Extract the (x, y) coordinate from the center of the cell holding the provided text.  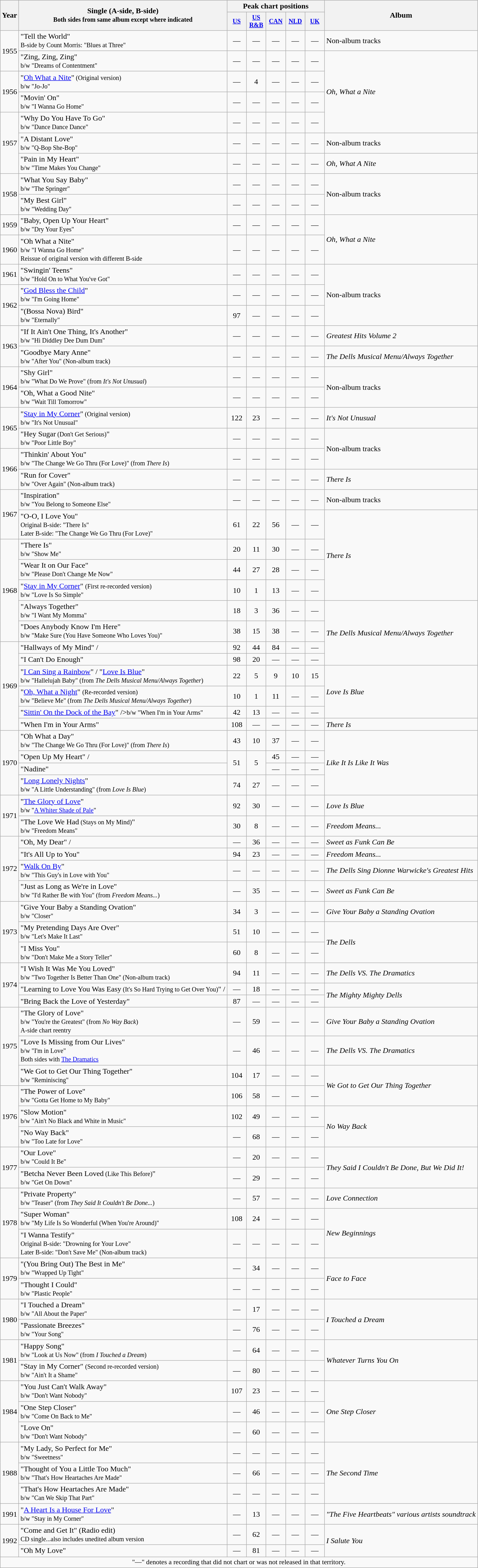
"Slow Motion"b/w "Ain't No Black and White in Music" (123, 1116)
59 (256, 1021)
1965 (9, 428)
62 (256, 1535)
US (237, 21)
1959 (9, 225)
"Private Property"b/w "Teaser" (from They Said It Couldn't Be Done...) (123, 1198)
"Pain in My Heart"b/w "Time Makes You Change" (123, 164)
1992 (9, 1540)
"Thinkin' About You"b/w "The Change We Go Thru (For Love)" (from There Is) (123, 459)
"Bring Back the Love of Yesterday" (123, 1001)
"The Love We Had (Stays on My Mind)"b/w "Freedom Means" (123, 826)
1962 (9, 305)
"Does Anybody Know I'm Here"b/w "Make Sure (You Have Someone Who Loves You)" (123, 631)
102 (237, 1116)
106 (237, 1096)
81 (256, 1551)
"Give Your Baby a Standing Ovation"b/w "Closer" (123, 911)
It's Not Unusual (401, 418)
"Thought I Could"b/w "Plastic People" (123, 1288)
"One Step Closer"b/w "Come On Back to Me" (123, 1412)
They Said I Couldn't Be Done, But We Did It! (401, 1167)
49 (256, 1116)
The Mighty Mighty Dells (401, 995)
"Thought of You a Little Too Much"b/w "That's How Heartaches Are Made" (123, 1473)
1976 (9, 1116)
80 (256, 1370)
CAN (276, 21)
1967 (9, 514)
9 (276, 676)
"My Best Girl"b/w "Wedding Day" (123, 205)
57 (256, 1198)
"Oh, What a Night" (Re-recorded version)b/w "Believe Me" (from The Dells Musical Menu/Always Together) (123, 696)
The Dells (401, 942)
UK (315, 21)
"If It Ain't One Thing, It's Another"b/w "Hi Diddley Dee Dum Dum" (123, 336)
24 (256, 1219)
64 (256, 1350)
"My Lady, So Perfect for Me"b/w "Sweetness" (123, 1453)
43 (237, 741)
"The Power of Love"b/w "Gotta Get Home to My Baby" (123, 1096)
"That's How Heartaches Are Made"b/w "Can We Skip That Part" (123, 1494)
"There Is"b/w "Show Me" (123, 549)
1979 (9, 1278)
We Got to Get Our Thing Together (401, 1086)
"Hey Sugar (Don't Get Serious)"b/w "Poor Little Boy" (123, 438)
"Our Love"b/w "Could It Be" (123, 1157)
"God Bless the Child"b/w "I'm Going Home" (123, 295)
"My Pretending Days Are Over"b/w "Let's Make It Last" (123, 932)
"Learning to Love You Was Easy (It's So Hard Trying to Get Over You)" / (123, 989)
"Come and Get It" (Radio edit)CD single...also includes unedited album version (123, 1535)
"The Five Heartbeats" various artists soundtrack (401, 1514)
No Way Back (401, 1127)
58 (256, 1096)
Whatever Turns You On (401, 1360)
"Stay in My Corner" (Original version)b/w "It's Not Unusual" (123, 418)
"Passionate Breezes"b/w "Your Song" (123, 1329)
1991 (9, 1514)
1973 (9, 932)
1955 (9, 51)
1972 (9, 869)
42 (237, 712)
Single (A-side, B-side)Both sides from same album except where indicated (123, 15)
"Stay in My Corner" (First re-recorded version)b/w "Love Is So Simple" (123, 590)
84 (276, 647)
"The Glory of Love"b/w "A Whiter Shade of Pale" (123, 805)
1968 (9, 590)
98 (237, 659)
"Betcha Never Been Loved (Like This Before)"b/w "Get On Down" (123, 1178)
"O-O, I Love You"Original B-side: "There Is"Later B-side: "The Change We Go Thru (For Love)" (123, 525)
"Just as Long as We're in Love"b/w "I'd Rather Be with You" (from Freedom Means...) (123, 891)
"Always Together"b/w "I Want My Momma" (123, 611)
104 (237, 1076)
87 (237, 1001)
The Dells Sing Dionne Warwicke's Greatest Hits (401, 870)
"Why Do You Have To Go"b/w "Dance Dance Dance" (123, 123)
I Touched a Dream (401, 1319)
"A Heart Is a House For Love"b/w "Stay in My Corner" (123, 1514)
"Goodbye Mary Anne"b/w "After You" (Non-album track) (123, 356)
"Love On"b/w "Don't Want Nobody" (123, 1432)
Greatest Hits Volume 2 (401, 336)
1966 (9, 469)
45 (276, 757)
"I Wanna Testify"Original B-side: "Drowning for Your Love"Later B-side: "Don't Save Me" (Non-album track) (123, 1243)
"When I'm in Your Arms" (123, 724)
"A Distant Love"b/w "Q-Bop She-Bop" (123, 143)
1958 (9, 194)
1957 (9, 143)
"Zing, Zing, Zing"b/w "Dreams of Contentment" (123, 61)
4 (256, 81)
Like It Is Like It Was (401, 763)
1971 (9, 816)
"Love Is Missing from Our Lives"b/w "I'm in Love"Both sides with The Dramatics (123, 1051)
"Hallways of My Mind" / (123, 647)
1974 (9, 985)
"We Got to Get Our Thing Together"b/w "Reminiscing" (123, 1076)
37 (276, 741)
"Nadine" (123, 769)
"Happy Song"b/w "Look at Us Now" (from I Touched a Dream) (123, 1350)
66 (256, 1473)
29 (256, 1178)
"Oh, What a Good Nite"b/w "Wait Till Tomorrow" (123, 397)
61 (237, 525)
"I Miss You"b/w "Don't Make Me a Story Teller" (123, 952)
NLD (295, 21)
USR&B (256, 21)
Face to Face (401, 1278)
"I Wish It Was Me You Loved"b/w "Two Together Is Better Than One" (Non-album track) (123, 973)
"Baby, Open Up Your Heart"b/w "Dry Your Eyes" (123, 225)
"—" denotes a recording that did not chart or was not released in that territory. (239, 1562)
Peak chart positions (276, 6)
"The Glory of Love"b/w "You're the Greatest" (from No Way Back)A-side chart reentry (123, 1021)
"I Can't Do Enough" (123, 659)
"What You Say Baby"b/w "The Springer" (123, 184)
"Tell the World"B-side by Count Morris: "Blues at Three" (123, 40)
"Long Lonely Nights"b/w "A Little Understanding" (from Love Is Blue) (123, 785)
"Open Up My Heart" / (123, 757)
"You Just Can't Walk Away"b/w "Don't Want Nobody" (123, 1391)
1980 (9, 1319)
1975 (9, 1046)
"Walk On By"b/w "This Guy's in Love with You" (123, 870)
97 (237, 315)
"Wear It on Our Face"b/w "Please Don't Change Me Now" (123, 570)
1970 (9, 763)
I Salute You (401, 1540)
35 (256, 891)
Love Connection (401, 1198)
"(Bossa Nova) Bird"b/w "Eternally" (123, 315)
1964 (9, 387)
"Movin' On"b/w "I Wanna Go Home" (123, 102)
1963 (9, 346)
1960 (9, 250)
107 (237, 1391)
28 (276, 570)
"I Touched a Dream"b/w "All About the Paper" (123, 1309)
1977 (9, 1167)
"Inspiration"b/w "You Belong to Someone Else" (123, 500)
"Swingin' Teens"b/w "Hold On to What You've Got" (123, 275)
Album (401, 15)
"Oh What a Day"b/w "The Change We Go Thru (For Love)" (from There Is) (123, 741)
1961 (9, 275)
1988 (9, 1473)
68 (256, 1137)
"I Can Sing a Rainbow" / "Love Is Blue"b/w "Hallelujah Baby" (from The Dells Musical Menu/Always Together) (123, 676)
"No Way Back"b/w "Too Late for Love" (123, 1137)
"Run for Cover"b/w "Over Again" (Non-album track) (123, 479)
122 (237, 418)
"Stay in My Corner" (Second re-recorded version)b/w "Ain't It a Shame" (123, 1370)
"Oh What a Nite"b/w "I Wanna Go Home"Reissue of original version with different B-side (123, 250)
74 (237, 785)
"It's All Up to You" (123, 854)
"Oh My Love" (123, 1551)
One Step Closer (401, 1412)
76 (256, 1329)
Year (9, 15)
"(You Bring Out) The Best in Me"b/w "Wrapped Up Tight" (123, 1268)
The Second Time (401, 1473)
1969 (9, 686)
56 (276, 525)
1981 (9, 1360)
1984 (9, 1412)
"Super Woman"b/w "My Life Is So Wonderful (When You're Around)" (123, 1219)
1978 (9, 1223)
"Oh What a Nite" (Original version)b/w "Jo-Jo" (123, 81)
1956 (9, 92)
Oh, What A Nite (401, 164)
"Sittin' On the Dock of the Bay" />b/w "When I'm in Your Arms" (123, 712)
New Beginnings (401, 1233)
"Oh, My Dear" / (123, 842)
"Shy Girl"b/w "What Do We Prove" (from It's Not Unusual) (123, 377)
